Determine the (X, Y) coordinate at the center of the cell enclosing the given text.  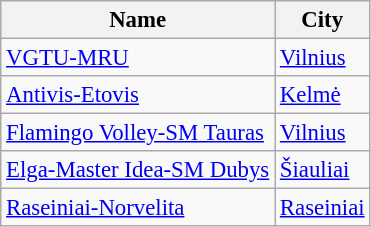
Šiauliai (322, 170)
Raseiniai-Norvelita (138, 208)
Name (138, 20)
City (322, 20)
Flamingo Volley-SM Tauras (138, 133)
VGTU-MRU (138, 58)
Antivis-Etovis (138, 95)
Raseiniai (322, 208)
Kelmė (322, 95)
Elga-Master Idea-SM Dubys (138, 170)
